From the cell containing the given text, extract its center point as [x, y] coordinate. 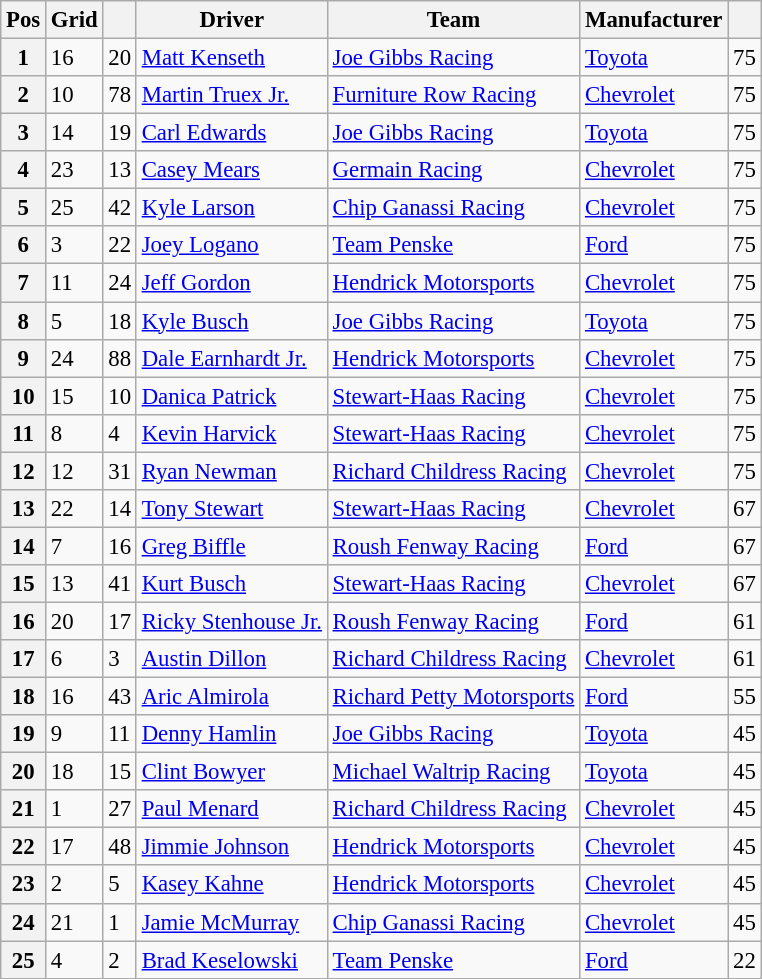
Kasey Kahne [232, 885]
Greg Biffle [232, 546]
Grid [74, 20]
Austin Dillon [232, 659]
41 [120, 584]
Furniture Row Racing [453, 95]
Dale Earnhardt Jr. [232, 358]
27 [120, 809]
Jeff Gordon [232, 283]
78 [120, 95]
Kurt Busch [232, 584]
Driver [232, 20]
Pos [24, 20]
Team [453, 20]
Paul Menard [232, 809]
Kyle Busch [232, 321]
Ryan Newman [232, 471]
88 [120, 358]
Kyle Larson [232, 208]
Michael Waltrip Racing [453, 772]
48 [120, 847]
Manufacturer [654, 20]
Brad Keselowski [232, 960]
Germain Racing [453, 170]
Matt Kenseth [232, 58]
43 [120, 697]
Clint Bowyer [232, 772]
Joey Logano [232, 245]
Kevin Harvick [232, 433]
Martin Truex Jr. [232, 95]
42 [120, 208]
31 [120, 471]
Jamie McMurray [232, 922]
55 [744, 697]
Denny Hamlin [232, 734]
Jimmie Johnson [232, 847]
Aric Almirola [232, 697]
Richard Petty Motorsports [453, 697]
Ricky Stenhouse Jr. [232, 621]
Casey Mears [232, 170]
Carl Edwards [232, 133]
Danica Patrick [232, 396]
Tony Stewart [232, 509]
